From the cell containing the given text, extract its center point as [x, y] coordinate. 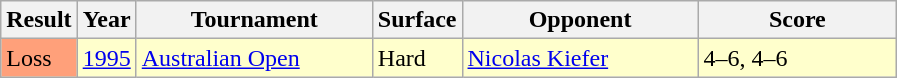
Result [39, 20]
Score [798, 20]
Australian Open [254, 58]
Loss [39, 58]
Opponent [580, 20]
Surface [417, 20]
Hard [417, 58]
4–6, 4–6 [798, 58]
Year [106, 20]
1995 [106, 58]
Tournament [254, 20]
Nicolas Kiefer [580, 58]
